Extract the [X, Y] coordinate from the center of the cell holding the provided text.  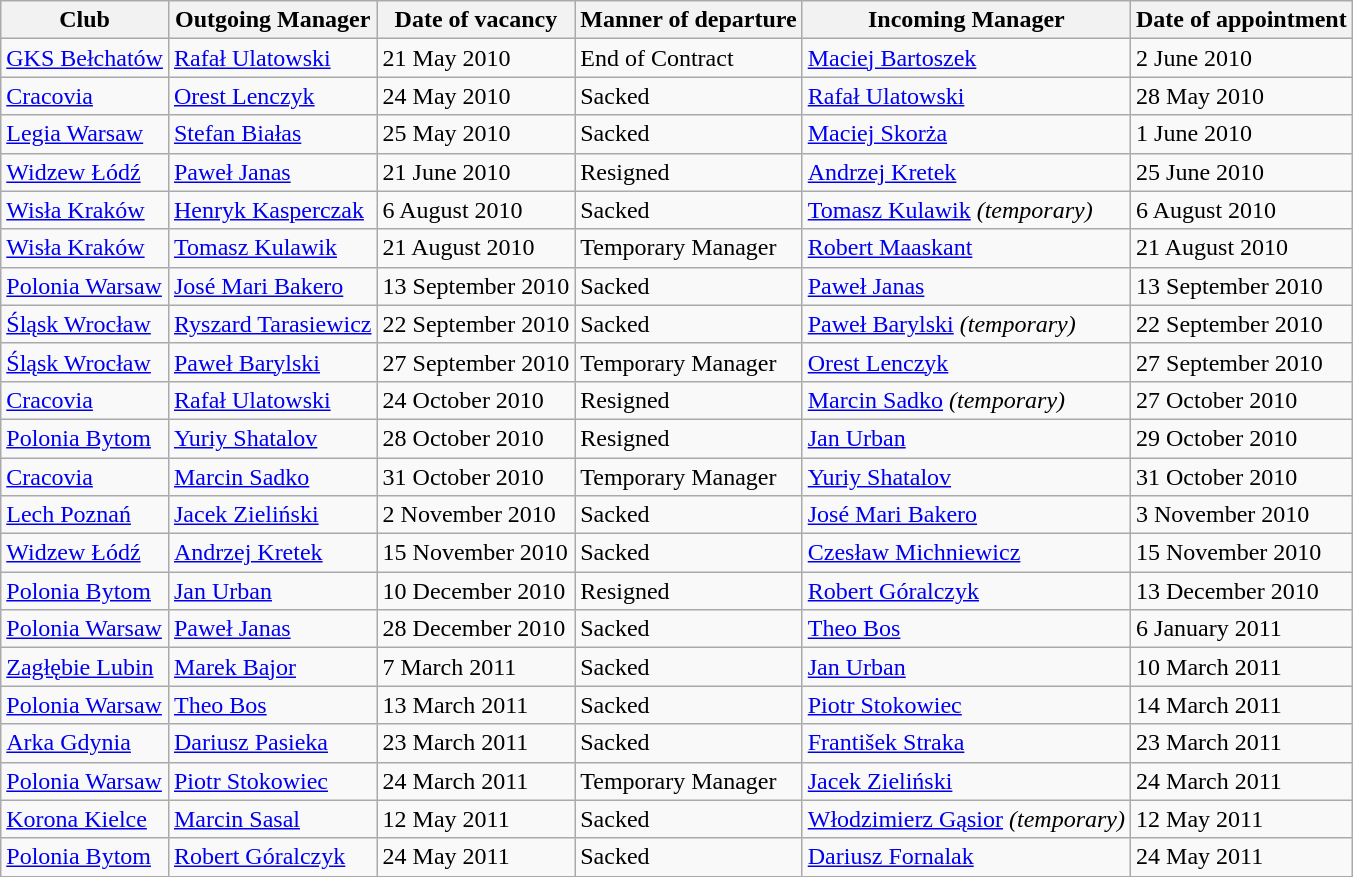
Stefan Białas [272, 134]
Marek Bajor [272, 667]
Maciej Skorża [966, 134]
Arka Gdynia [85, 743]
24 May 2010 [476, 96]
Maciej Bartoszek [966, 58]
7 March 2011 [476, 667]
2 November 2010 [476, 515]
27 October 2010 [1242, 400]
GKS Bełchatów [85, 58]
25 May 2010 [476, 134]
Ryszard Tarasiewicz [272, 324]
Dariusz Pasieka [272, 743]
Date of appointment [1242, 20]
Henryk Kasperczak [272, 210]
21 June 2010 [476, 172]
Outgoing Manager [272, 20]
Korona Kielce [85, 819]
29 October 2010 [1242, 438]
Tomasz Kulawik (temporary) [966, 210]
Czesław Michniewicz [966, 553]
František Straka [966, 743]
28 December 2010 [476, 629]
Marcin Sasal [272, 819]
Incoming Manager [966, 20]
Club [85, 20]
21 May 2010 [476, 58]
Manner of departure [688, 20]
Lech Poznań [85, 515]
28 May 2010 [1242, 96]
Tomasz Kulawik [272, 248]
Marcin Sadko [272, 477]
28 October 2010 [476, 438]
24 October 2010 [476, 400]
Paweł Barylski [272, 362]
Date of vacancy [476, 20]
13 December 2010 [1242, 591]
Marcin Sadko (temporary) [966, 400]
10 March 2011 [1242, 667]
3 November 2010 [1242, 515]
14 March 2011 [1242, 705]
Paweł Barylski (temporary) [966, 324]
Zagłębie Lubin [85, 667]
10 December 2010 [476, 591]
13 March 2011 [476, 705]
Robert Maaskant [966, 248]
End of Contract [688, 58]
Dariusz Fornalak [966, 857]
1 June 2010 [1242, 134]
Włodzimierz Gąsior (temporary) [966, 819]
25 June 2010 [1242, 172]
2 June 2010 [1242, 58]
6 January 2011 [1242, 629]
Legia Warsaw [85, 134]
